Locate the cell with the specified text and output its (X, Y) center coordinate. 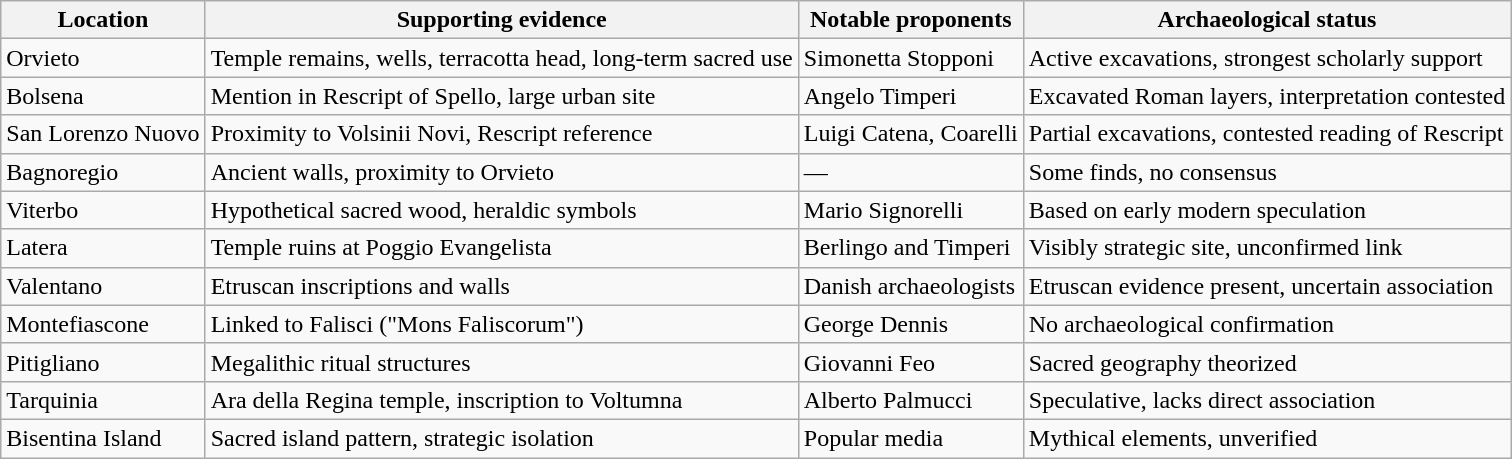
Berlingo and Timperi (910, 248)
Hypothetical sacred wood, heraldic symbols (502, 210)
Some finds, no consensus (1267, 172)
Luigi Catena, Coarelli (910, 134)
Proximity to Volsinii Novi, Rescript reference (502, 134)
Archaeological status (1267, 20)
Tarquinia (103, 400)
Bagnoregio (103, 172)
Bisentina Island (103, 438)
Latera (103, 248)
Valentano (103, 286)
Partial excavations, contested reading of Rescript (1267, 134)
Sacred geography theorized (1267, 362)
Pitigliano (103, 362)
Speculative, lacks direct association (1267, 400)
Angelo Timperi (910, 96)
Alberto Palmucci (910, 400)
Simonetta Stopponi (910, 58)
No archaeological confirmation (1267, 324)
Montefiascone (103, 324)
Notable proponents (910, 20)
Excavated Roman layers, interpretation contested (1267, 96)
— (910, 172)
Etruscan inscriptions and walls (502, 286)
Popular media (910, 438)
Supporting evidence (502, 20)
Sacred island pattern, strategic isolation (502, 438)
Bolsena (103, 96)
Location (103, 20)
Ancient walls, proximity to Orvieto (502, 172)
Ara della Regina temple, inscription to Voltumna (502, 400)
San Lorenzo Nuovo (103, 134)
Linked to Falisci ("Mons Faliscorum") (502, 324)
Megalithic ritual structures (502, 362)
Danish archaeologists (910, 286)
Mention in Rescript of Spello, large urban site (502, 96)
George Dennis (910, 324)
Giovanni Feo (910, 362)
Viterbo (103, 210)
Mario Signorelli (910, 210)
Based on early modern speculation (1267, 210)
Visibly strategic site, unconfirmed link (1267, 248)
Mythical elements, unverified (1267, 438)
Etruscan evidence present, uncertain association (1267, 286)
Orvieto (103, 58)
Temple ruins at Poggio Evangelista (502, 248)
Temple remains, wells, terracotta head, long-term sacred use (502, 58)
Active excavations, strongest scholarly support (1267, 58)
